Identify which cell holds the provided text, then report its (x, y) central coordinate. 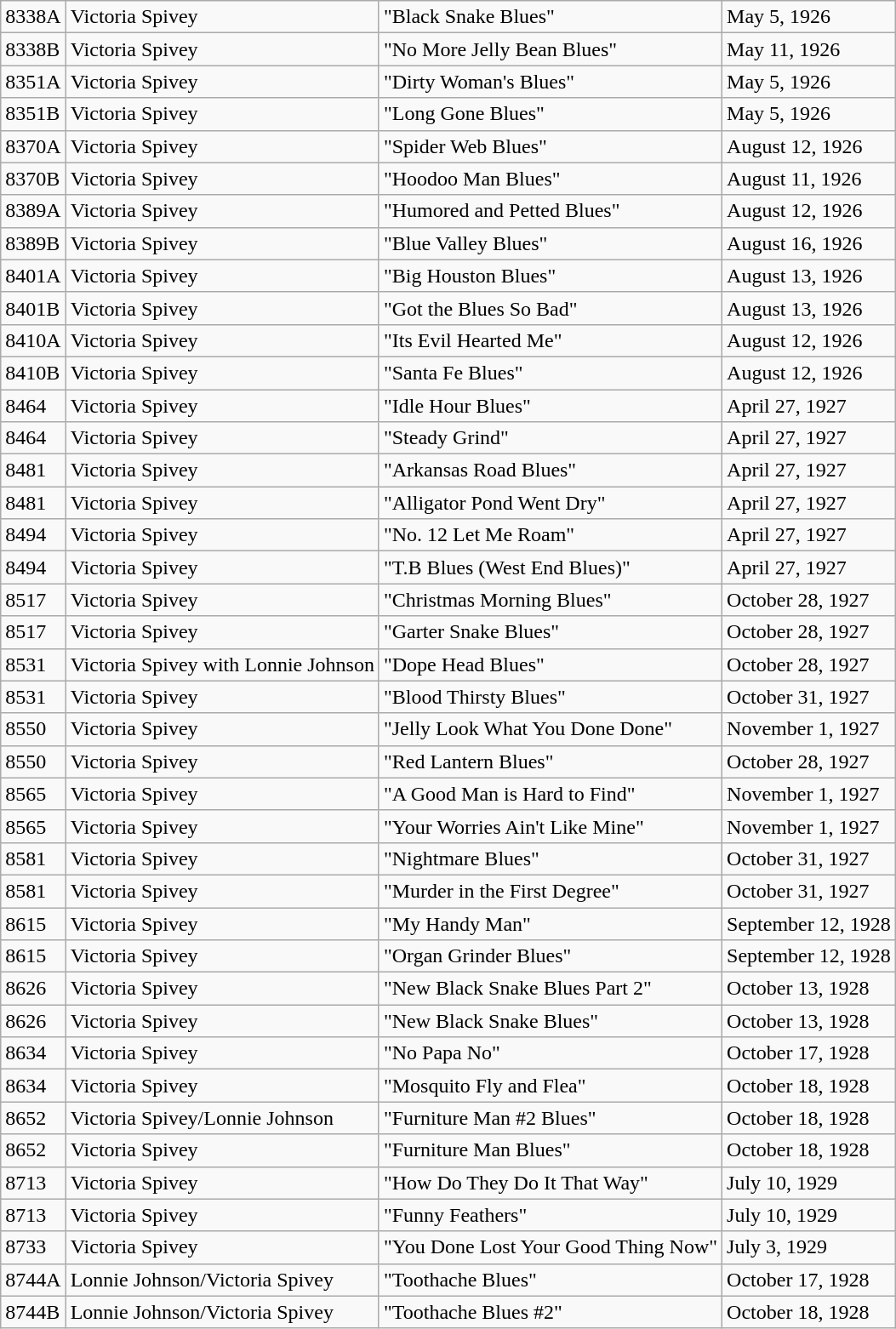
"Jelly Look What You Done Done" (550, 729)
8733 (33, 1247)
"Toothache Blues" (550, 1280)
"Hoodoo Man Blues" (550, 179)
8370B (33, 179)
8389B (33, 243)
"Spider Web Blues" (550, 146)
"Organ Grinder Blues" (550, 956)
8351A (33, 82)
Victoria Spivey/Lonnie Johnson (222, 1118)
"Big Houston Blues" (550, 276)
"How Do They Do It That Way" (550, 1183)
August 16, 1926 (809, 243)
"Funny Feathers" (550, 1215)
"Christmas Morning Blues" (550, 600)
July 3, 1929 (809, 1247)
8338A (33, 17)
"Black Snake Blues" (550, 17)
"Got the Blues So Bad" (550, 308)
"New Black Snake Blues" (550, 1021)
August 11, 1926 (809, 179)
"Its Evil Hearted Me" (550, 340)
"Alligator Pond Went Dry" (550, 503)
"Toothache Blues #2" (550, 1312)
"Furniture Man Blues" (550, 1150)
"Garter Snake Blues" (550, 632)
8410A (33, 340)
"Mosquito Fly and Flea" (550, 1086)
"T.B Blues (West End Blues)" (550, 568)
8401B (33, 308)
"Santa Fe Blues" (550, 373)
8744A (33, 1280)
Victoria Spivey with Lonnie Johnson (222, 664)
"Long Gone Blues" (550, 114)
"New Black Snake Blues Part 2" (550, 989)
8744B (33, 1312)
"Steady Grind" (550, 438)
"My Handy Man" (550, 923)
"Murder in the First Degree" (550, 891)
8338B (33, 49)
"Idle Hour Blues" (550, 406)
"Nightmare Blues" (550, 858)
"No. 12 Let Me Roam" (550, 535)
"Arkansas Road Blues" (550, 471)
"No More Jelly Bean Blues" (550, 49)
"Furniture Man #2 Blues" (550, 1118)
"No Papa No" (550, 1053)
"Humored and Petted Blues" (550, 211)
"Dirty Woman's Blues" (550, 82)
"Red Lantern Blues" (550, 761)
8401A (33, 276)
"Blood Thirsty Blues" (550, 697)
"Your Worries Ain't Like Mine" (550, 826)
"Blue Valley Blues" (550, 243)
May 11, 1926 (809, 49)
8370A (33, 146)
8389A (33, 211)
"A Good Man is Hard to Find" (550, 794)
8351B (33, 114)
"You Done Lost Your Good Thing Now" (550, 1247)
8410B (33, 373)
"Dope Head Blues" (550, 664)
